Detect which cell encompasses the target text, then output its [X, Y] center coordinate. 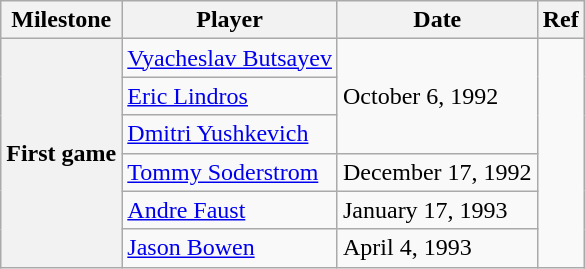
Eric Lindros [230, 96]
Dmitri Yushkevich [230, 134]
Date [437, 20]
Jason Bowen [230, 248]
Tommy Soderstrom [230, 172]
First game [62, 153]
January 17, 1993 [437, 210]
December 17, 1992 [437, 172]
April 4, 1993 [437, 248]
Andre Faust [230, 210]
Vyacheslav Butsayev [230, 58]
October 6, 1992 [437, 96]
Milestone [62, 20]
Ref [560, 20]
Player [230, 20]
